Pinpoint the cell where the given text exists, returning its [X, Y] midpoint coordinate. 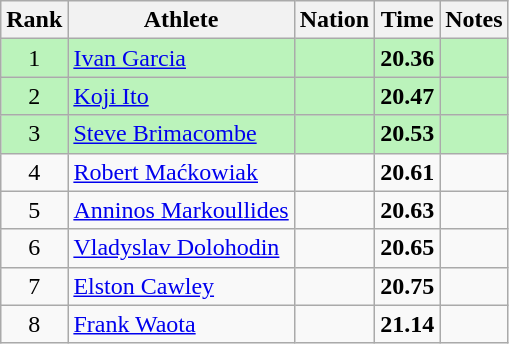
20.61 [408, 172]
Koji Ito [181, 96]
4 [34, 172]
20.53 [408, 134]
20.63 [408, 210]
Elston Cawley [181, 286]
Athlete [181, 20]
Ivan Garcia [181, 58]
20.47 [408, 96]
Time [408, 20]
Robert Maćkowiak [181, 172]
21.14 [408, 324]
Nation [334, 20]
Steve Brimacombe [181, 134]
20.65 [408, 248]
20.36 [408, 58]
7 [34, 286]
20.75 [408, 286]
6 [34, 248]
Notes [474, 20]
Vladyslav Dolohodin [181, 248]
Frank Waota [181, 324]
1 [34, 58]
Rank [34, 20]
3 [34, 134]
Anninos Markoullides [181, 210]
8 [34, 324]
2 [34, 96]
5 [34, 210]
